Output the [x, y] coordinate of the center of the cell containing the given text.  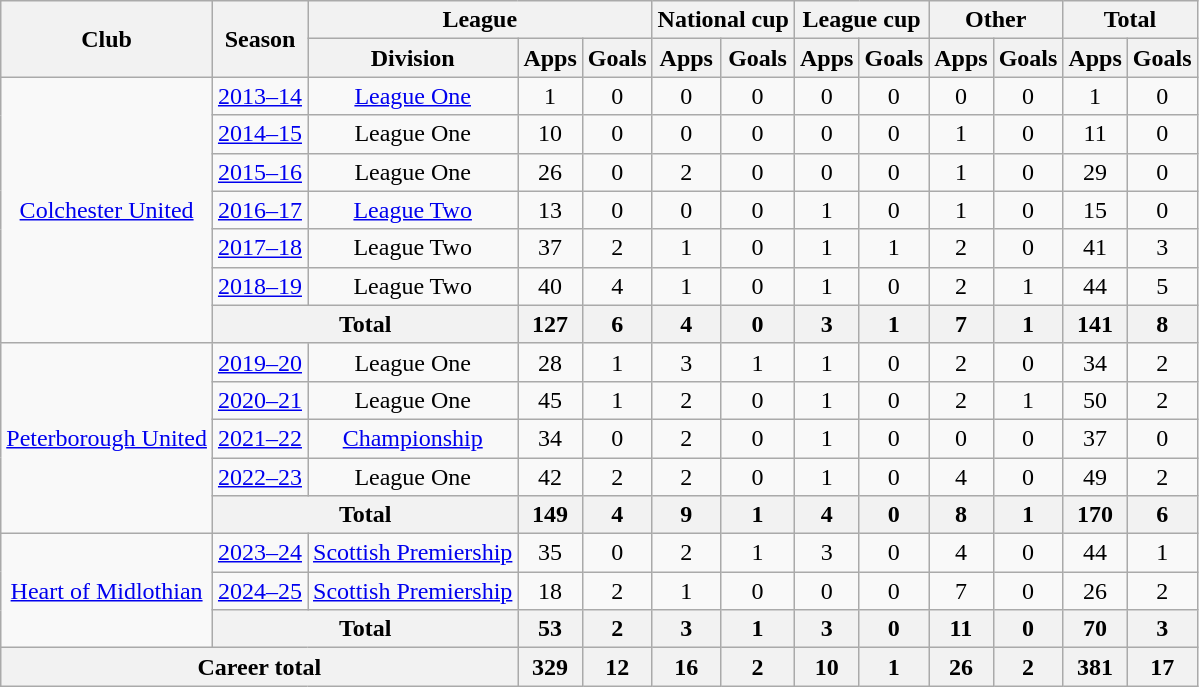
53 [550, 629]
2019–20 [260, 362]
League cup [862, 20]
16 [686, 667]
2024–25 [260, 591]
42 [550, 477]
5 [1162, 286]
149 [550, 515]
2014–15 [260, 134]
35 [550, 553]
29 [1095, 172]
League [480, 20]
Club [107, 39]
17 [1162, 667]
2023–24 [260, 553]
18 [550, 591]
2016–17 [260, 210]
13 [550, 210]
127 [550, 324]
Season [260, 39]
49 [1095, 477]
2018–19 [260, 286]
Colchester United [107, 210]
9 [686, 515]
41 [1095, 248]
70 [1095, 629]
381 [1095, 667]
Heart of Midlothian [107, 591]
2013–14 [260, 96]
Other [996, 20]
Career total [260, 667]
329 [550, 667]
Championship [413, 438]
2017–18 [260, 248]
50 [1095, 400]
Division [413, 58]
170 [1095, 515]
2020–21 [260, 400]
45 [550, 400]
Peterborough United [107, 438]
2022–23 [260, 477]
28 [550, 362]
12 [617, 667]
National cup [723, 20]
2015–16 [260, 172]
141 [1095, 324]
2021–22 [260, 438]
40 [550, 286]
15 [1095, 210]
